Determine the (X, Y) coordinate at the center of the cell enclosing the given text.  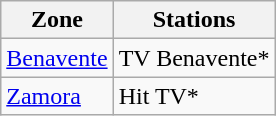
Zamora (57, 96)
Stations (194, 20)
Benavente (57, 58)
TV Benavente* (194, 58)
Hit TV* (194, 96)
Zone (57, 20)
